Identify which cell holds the provided text, then report its [x, y] central coordinate. 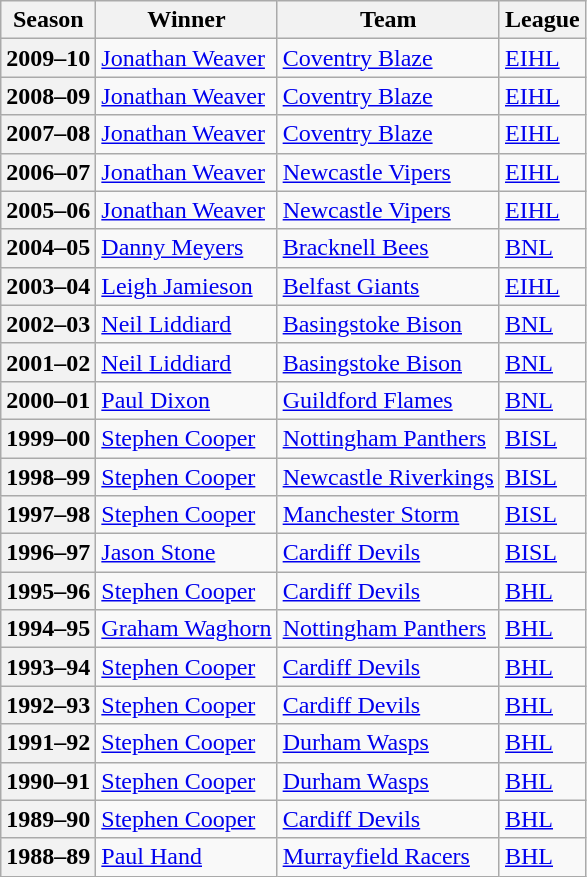
1999–00 [48, 438]
League [542, 20]
Graham Waghorn [186, 629]
1989–90 [48, 819]
Bracknell Bees [388, 248]
2003–04 [48, 286]
Danny Meyers [186, 248]
1998–99 [48, 477]
Leigh Jamieson [186, 286]
Belfast Giants [388, 286]
Murrayfield Racers [388, 857]
1997–98 [48, 515]
Newcastle Riverkings [388, 477]
1995–96 [48, 591]
1990–91 [48, 781]
2006–07 [48, 172]
1993–94 [48, 667]
1992–93 [48, 705]
Manchester Storm [388, 515]
2007–08 [48, 134]
Jason Stone [186, 553]
Team [388, 20]
2009–10 [48, 58]
2005–06 [48, 210]
2000–01 [48, 400]
1996–97 [48, 553]
2004–05 [48, 248]
2002–03 [48, 324]
2008–09 [48, 96]
2001–02 [48, 362]
1988–89 [48, 857]
Winner [186, 20]
Paul Dixon [186, 400]
Guildford Flames [388, 400]
Season [48, 20]
1994–95 [48, 629]
1991–92 [48, 743]
Paul Hand [186, 857]
